Search for the cell housing the specified text and yield its (X, Y) center coordinate. 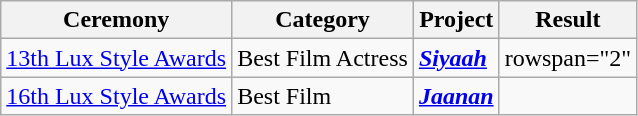
Ceremony (116, 20)
16th Lux Style Awards (116, 96)
Best Film Actress (323, 58)
rowspan="2" (568, 58)
Category (323, 20)
Siyaah (456, 58)
Result (568, 20)
13th Lux Style Awards (116, 58)
Jaanan (456, 96)
Project (456, 20)
Best Film (323, 96)
